Return the (x, y) coordinate for the center point of the cell that contains the specified text.  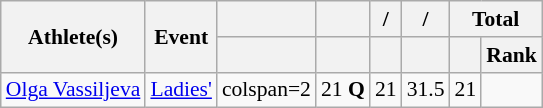
colspan=2 (266, 90)
Rank (512, 55)
21 Q (343, 90)
31.5 (426, 90)
Total (496, 19)
Event (181, 36)
Athlete(s) (74, 36)
Ladies' (181, 90)
Olga Vassiljeva (74, 90)
